Locate the cell with the specified text and output its (X, Y) center coordinate. 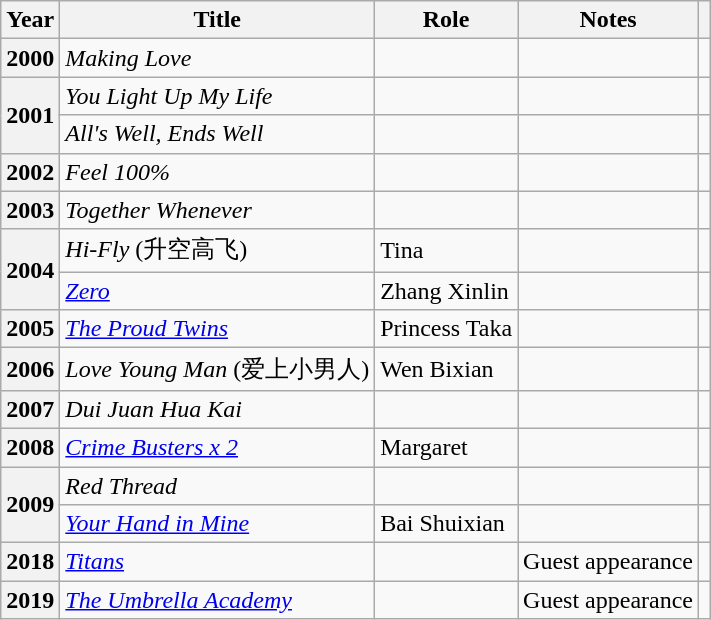
All's Well, Ends Well (218, 134)
You Light Up My Life (218, 96)
Zero (218, 291)
2007 (30, 409)
Hi-Fly (升空高飞) (218, 250)
2004 (30, 270)
Wen Bixian (446, 370)
Bai Shuixian (446, 524)
Red Thread (218, 485)
Love Young Man (爱上小男人) (218, 370)
The Proud Twins (218, 329)
Crime Busters x 2 (218, 447)
Tina (446, 250)
Zhang Xinlin (446, 291)
Your Hand in Mine (218, 524)
Margaret (446, 447)
The Umbrella Academy (218, 600)
Making Love (218, 58)
2005 (30, 329)
2019 (30, 600)
2001 (30, 115)
Dui Juan Hua Kai (218, 409)
2003 (30, 210)
2000 (30, 58)
Year (30, 20)
2002 (30, 172)
Role (446, 20)
Together Whenever (218, 210)
Titans (218, 562)
Title (218, 20)
2009 (30, 504)
2008 (30, 447)
2006 (30, 370)
2018 (30, 562)
Feel 100% (218, 172)
Notes (608, 20)
Princess Taka (446, 329)
